Capture the cell that displays the provided text and extract its [x, y] central coordinate. 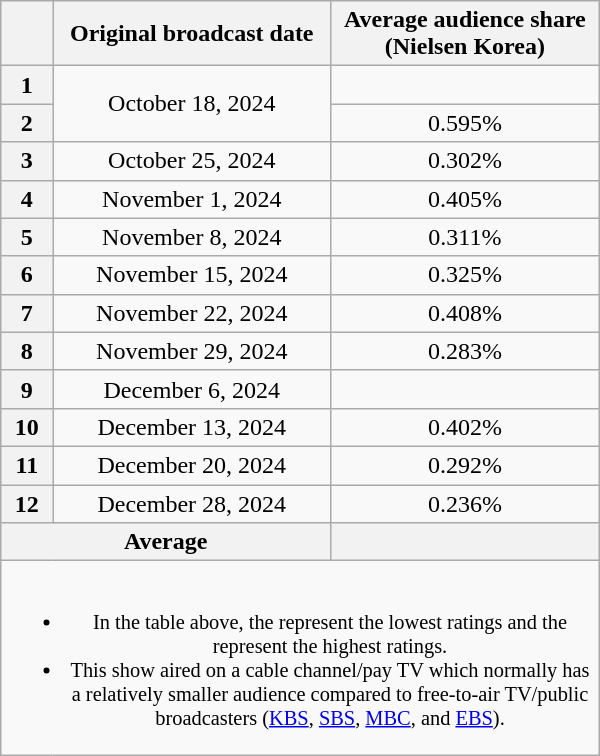
December 20, 2024 [192, 465]
7 [27, 313]
6 [27, 275]
3 [27, 161]
12 [27, 503]
October 18, 2024 [192, 104]
November 22, 2024 [192, 313]
9 [27, 389]
0.283% [466, 351]
0.292% [466, 465]
November 15, 2024 [192, 275]
November 8, 2024 [192, 237]
10 [27, 427]
December 28, 2024 [192, 503]
0.405% [466, 199]
0.408% [466, 313]
0.595% [466, 123]
October 25, 2024 [192, 161]
8 [27, 351]
4 [27, 199]
December 6, 2024 [192, 389]
2 [27, 123]
11 [27, 465]
December 13, 2024 [192, 427]
Original broadcast date [192, 34]
0.236% [466, 503]
November 29, 2024 [192, 351]
0.302% [466, 161]
1 [27, 85]
0.402% [466, 427]
5 [27, 237]
0.311% [466, 237]
November 1, 2024 [192, 199]
Average audience share(Nielsen Korea) [466, 34]
Average [166, 542]
0.325% [466, 275]
